Detect which cell encompasses the target text, then output its (X, Y) center coordinate. 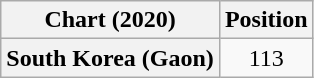
Chart (2020) (110, 20)
Position (266, 20)
113 (266, 58)
South Korea (Gaon) (110, 58)
